Capture the cell that displays the provided text and extract its [X, Y] central coordinate. 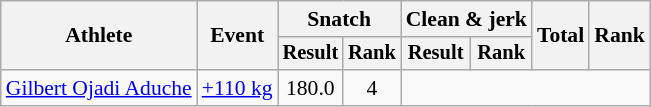
4 [372, 88]
Event [238, 36]
Athlete [99, 36]
Clean & jerk [466, 19]
Gilbert Ojadi Aduche [99, 88]
+110 kg [238, 88]
Snatch [340, 19]
Total [560, 36]
180.0 [311, 88]
